Detect which cell encompasses the target text, then output its (X, Y) center coordinate. 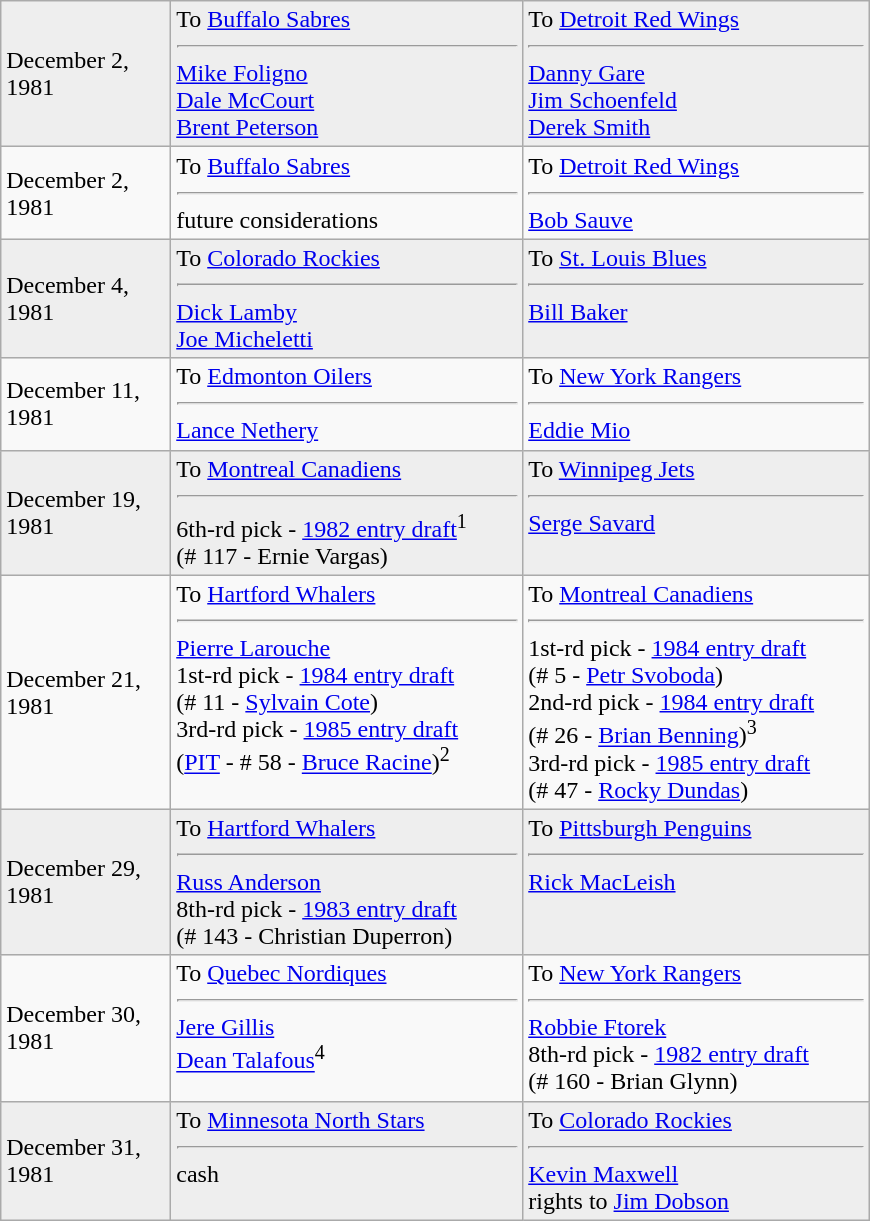
December 30,1981 (86, 1028)
December 4,1981 (86, 298)
To New York RangersEddie Mio (696, 404)
December 29,1981 (86, 882)
To Quebec NordiquesJere GillisDean Talafous4 (347, 1028)
To Colorado RockiesKevin Maxwellrights to Jim Dobson (696, 1160)
To Pittsburgh PenguinsRick MacLeish (696, 882)
To Winnipeg JetsSerge Savard (696, 513)
To Detroit Red WingsBob Sauve (696, 193)
To Buffalo SabresMike FolignoDale McCourtBrent Peterson (347, 74)
December 21,1981 (86, 693)
To Minnesota North Starscash (347, 1160)
To Colorado RockiesDick LambyJoe Micheletti (347, 298)
To Detroit Red WingsDanny GareJim SchoenfeldDerek Smith (696, 74)
To New York RangersRobbie Ftorek8th-rd pick - 1982 entry draft(# 160 - Brian Glynn) (696, 1028)
To Hartford WhalersPierre Larouche1st-rd pick - 1984 entry draft(# 11 - Sylvain Cote)3rd-rd pick - 1985 entry draft(PIT - # 58 - Bruce Racine)2 (347, 693)
December 31,1981 (86, 1160)
To Edmonton OilersLance Nethery (347, 404)
December 19,1981 (86, 513)
To St. Louis BluesBill Baker (696, 298)
To Buffalo Sabresfuture considerations (347, 193)
December 11,1981 (86, 404)
To Montreal Canadiens6th-rd pick - 1982 entry draft1(# 117 - Ernie Vargas) (347, 513)
To Hartford WhalersRuss Anderson8th-rd pick - 1983 entry draft(# 143 - Christian Duperron) (347, 882)
